Return the [X, Y] coordinate for the center point of the cell that contains the specified text.  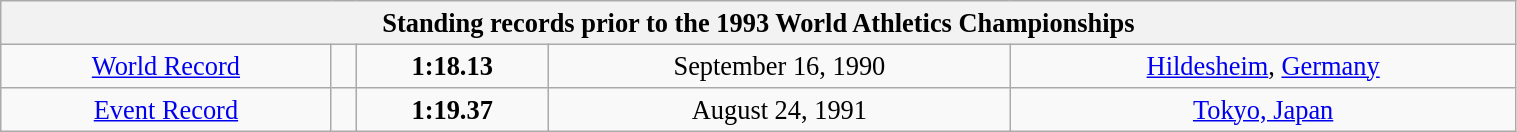
September 16, 1990 [780, 66]
1:19.37 [452, 109]
Event Record [166, 109]
World Record [166, 66]
1:18.13 [452, 66]
Tokyo, Japan [1263, 109]
August 24, 1991 [780, 109]
Standing records prior to the 1993 World Athletics Championships [758, 22]
Hildesheim, Germany [1263, 66]
